Return the [X, Y] coordinate for the center point of the cell that contains the specified text.  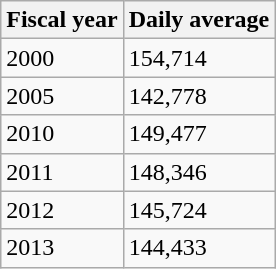
148,346 [199, 172]
2012 [62, 210]
2010 [62, 134]
2005 [62, 96]
Daily average [199, 20]
144,433 [199, 248]
154,714 [199, 58]
2011 [62, 172]
Fiscal year [62, 20]
142,778 [199, 96]
149,477 [199, 134]
145,724 [199, 210]
2000 [62, 58]
2013 [62, 248]
